Scan for the cell matching the given text and deliver its (X, Y) coordinate at center. 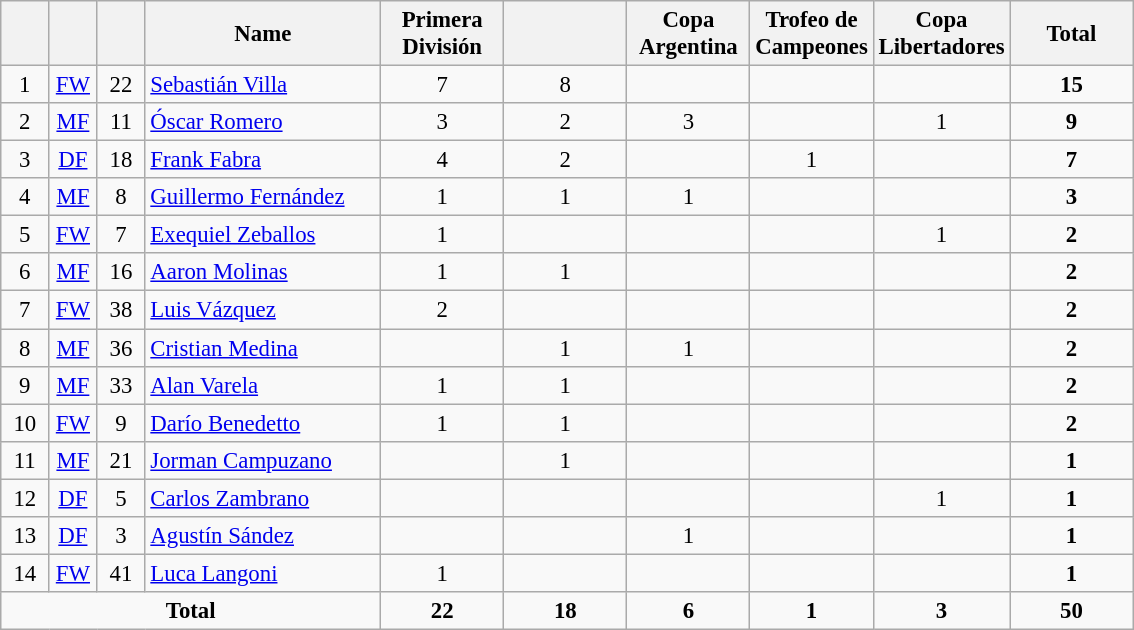
50 (1072, 611)
Sebastián Villa (263, 85)
Alan Varela (263, 385)
21 (121, 460)
Darío Benedetto (263, 423)
Copa Argentina (688, 34)
Carlos Zambrano (263, 498)
13 (25, 536)
10 (25, 423)
Frank Fabra (263, 160)
Óscar Romero (263, 122)
Aaron Molinas (263, 273)
Trofeo de Campeones (812, 34)
Luca Langoni (263, 573)
14 (25, 573)
Primera División (442, 34)
Exequiel Zeballos (263, 235)
33 (121, 385)
15 (1072, 85)
Jorman Campuzano (263, 460)
Luis Vázquez (263, 310)
38 (121, 310)
Agustín Sández (263, 536)
Name (263, 34)
12 (25, 498)
Cristian Medina (263, 348)
16 (121, 273)
36 (121, 348)
Copa Libertadores (942, 34)
41 (121, 573)
Guillermo Fernández (263, 197)
